Search for the cell housing the specified text and yield its (X, Y) center coordinate. 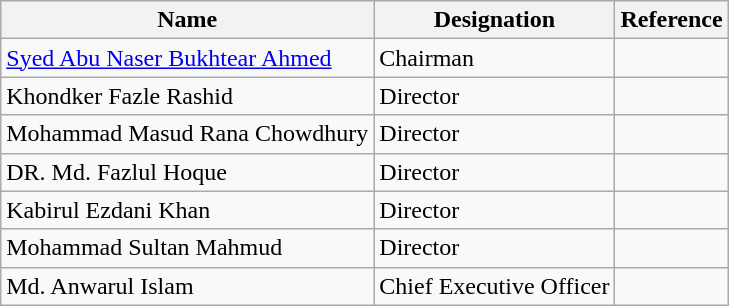
Designation (494, 20)
Reference (672, 20)
Khondker Fazle Rashid (188, 96)
Chief Executive Officer (494, 286)
Mohammad Sultan Mahmud (188, 248)
Md. Anwarul Islam (188, 286)
Chairman (494, 58)
Mohammad Masud Rana Chowdhury (188, 134)
DR. Md. Fazlul Hoque (188, 172)
Syed Abu Naser Bukhtear Ahmed (188, 58)
Kabirul Ezdani Khan (188, 210)
Name (188, 20)
